Provide the (x, y) coordinate of the cell's center where the given text is located.  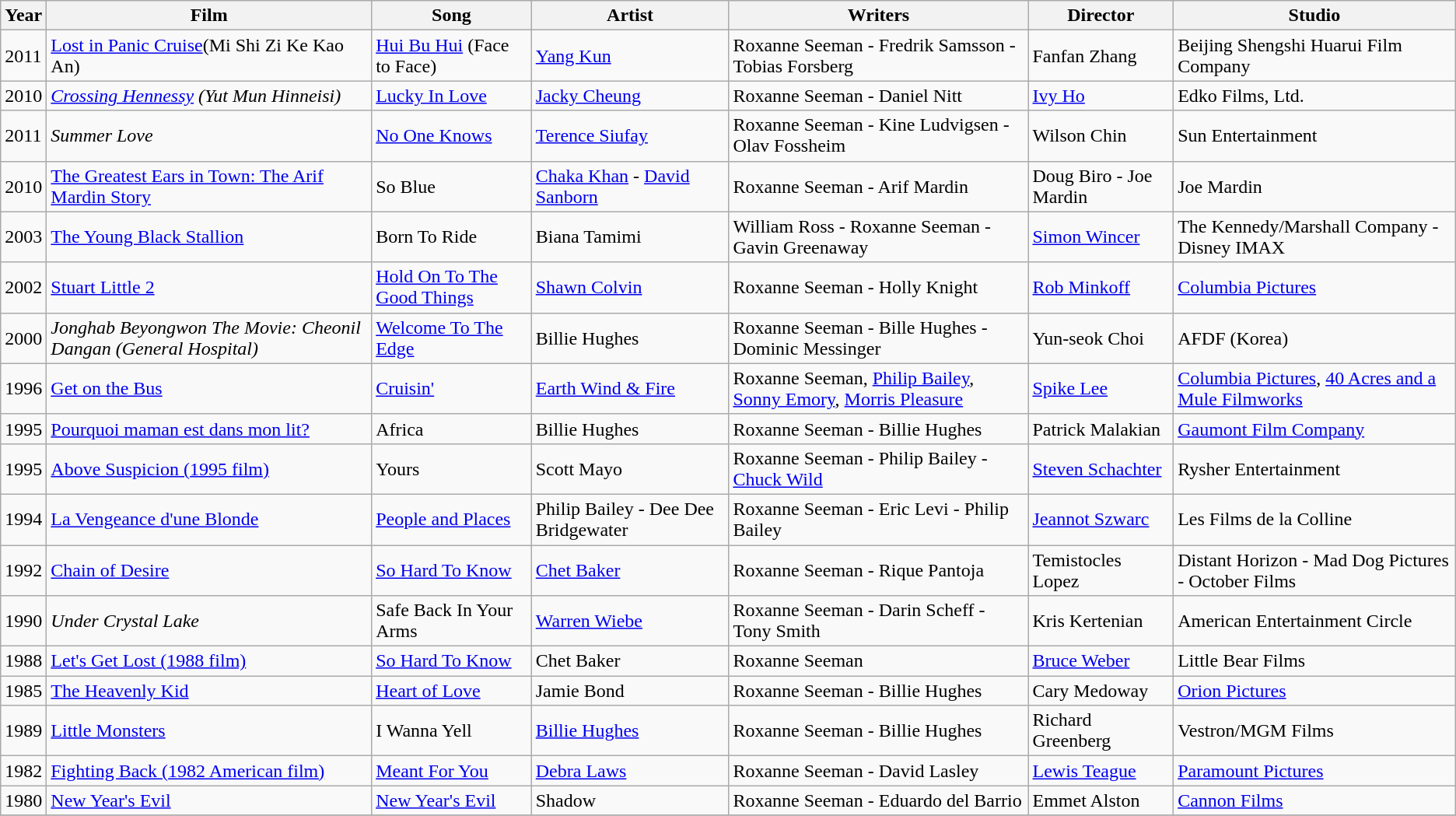
2000 (23, 338)
Lost in Panic Cruise(Mi Shi Zi Ke Kao An) (209, 56)
1980 (23, 800)
2002 (23, 288)
Fighting Back (1982 American film) (209, 771)
Roxanne Seeman - Eduardo del Barrio (879, 800)
Lucky In Love (452, 96)
Columbia Pictures, 40 Acres and a Mule Filmworks (1314, 389)
No One Knows (452, 135)
Roxanne Seeman (879, 661)
Yours (452, 468)
Distant Horizon - Mad Dog Pictures - October Films (1314, 569)
So Blue (452, 187)
Kris Kertenian (1101, 621)
Hold On To The Good Things (452, 288)
Roxanne Seeman - Holly Knight (879, 288)
Biana Tamimi (630, 236)
Year (23, 16)
Fanfan Zhang (1101, 56)
Bruce Weber (1101, 661)
Let's Get Lost (1988 film) (209, 661)
Earth Wind & Fire (630, 389)
William Ross - Roxanne Seeman - Gavin Greenaway (879, 236)
Doug Biro - Joe Mardin (1101, 187)
1985 (23, 691)
1994 (23, 520)
Simon Wincer (1101, 236)
Warren Wiebe (630, 621)
Ivy Ho (1101, 96)
Artist (630, 16)
Rob Minkoff (1101, 288)
Roxanne Seeman - Darin Scheff - Tony Smith (879, 621)
I Wanna Yell (452, 731)
The Kennedy/Marshall Company - Disney IMAX (1314, 236)
1990 (23, 621)
Studio (1314, 16)
Columbia Pictures (1314, 288)
Shawn Colvin (630, 288)
Chain of Desire (209, 569)
Yun-seok Choi (1101, 338)
Pourquoi maman est dans mon lit? (209, 429)
Heart of Love (452, 691)
Cruisin' (452, 389)
Roxanne Seeman - Philip Bailey - Chuck Wild (879, 468)
Spike Lee (1101, 389)
People and Places (452, 520)
American Entertainment Circle (1314, 621)
Roxanne Seeman - Fredrik Samsson - Tobias Forsberg (879, 56)
Stuart Little 2 (209, 288)
Born To Ride (452, 236)
Jamie Bond (630, 691)
Roxanne Seeman - Bille Hughes - Dominic Messinger (879, 338)
Roxanne Seeman - Eric Levi - Philip Bailey (879, 520)
Gaumont Film Company (1314, 429)
1992 (23, 569)
La Vengeance d'une Blonde (209, 520)
Cary Medoway (1101, 691)
Little Monsters (209, 731)
Jacky Cheung (630, 96)
Meant For You (452, 771)
Song (452, 16)
1982 (23, 771)
Rysher Entertainment (1314, 468)
Cannon Films (1314, 800)
Roxanne Seeman - Rique Pantoja (879, 569)
Joe Mardin (1314, 187)
Patrick Malakian (1101, 429)
Steven Schachter (1101, 468)
The Heavenly Kid (209, 691)
Temistocles Lopez (1101, 569)
Paramount Pictures (1314, 771)
Hui Bu Hui (Face to Face) (452, 56)
Sun Entertainment (1314, 135)
Vestron/MGM Films (1314, 731)
Film (209, 16)
Roxanne Seeman, Philip Bailey, Sonny Emory, Morris Pleasure (879, 389)
Director (1101, 16)
Beijing Shengshi Huarui Film Company (1314, 56)
1988 (23, 661)
Philip Bailey - Dee Dee Bridgewater (630, 520)
Safe Back In Your Arms (452, 621)
Chaka Khan - David Sanborn (630, 187)
Roxanne Seeman - David Lasley (879, 771)
Richard Greenberg (1101, 731)
Shadow (630, 800)
Little Bear Films (1314, 661)
Get on the Bus (209, 389)
Crossing Hennessy (Yut Mun Hinneisi) (209, 96)
Scott Mayo (630, 468)
AFDF (Korea) (1314, 338)
1989 (23, 731)
2003 (23, 236)
Roxanne Seeman - Arif Mardin (879, 187)
Debra Laws (630, 771)
Terence Siufay (630, 135)
Above Suspicion (1995 film) (209, 468)
Roxanne Seeman - Kine Ludvigsen - Olav Fossheim (879, 135)
Lewis Teague (1101, 771)
The Greatest Ears in Town: The Arif Mardin Story (209, 187)
Wilson Chin (1101, 135)
Under Crystal Lake (209, 621)
1996 (23, 389)
Africa (452, 429)
Jeannot Szwarc (1101, 520)
Writers (879, 16)
The Young Black Stallion (209, 236)
Orion Pictures (1314, 691)
Roxanne Seeman - Daniel Nitt (879, 96)
Edko Films, Ltd. (1314, 96)
Welcome To The Edge (452, 338)
Emmet Alston (1101, 800)
Yang Kun (630, 56)
Jonghab Beyongwon The Movie: Cheonil Dangan (General Hospital) (209, 338)
Les Films de la Colline (1314, 520)
Summer Love (209, 135)
